Locate the cell with the specified text and output its [X, Y] center coordinate. 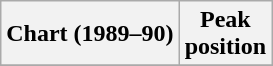
Chart (1989–90) [90, 34]
Peakposition [225, 34]
